Provide the (X, Y) coordinate of the cell's center where the given text is located.  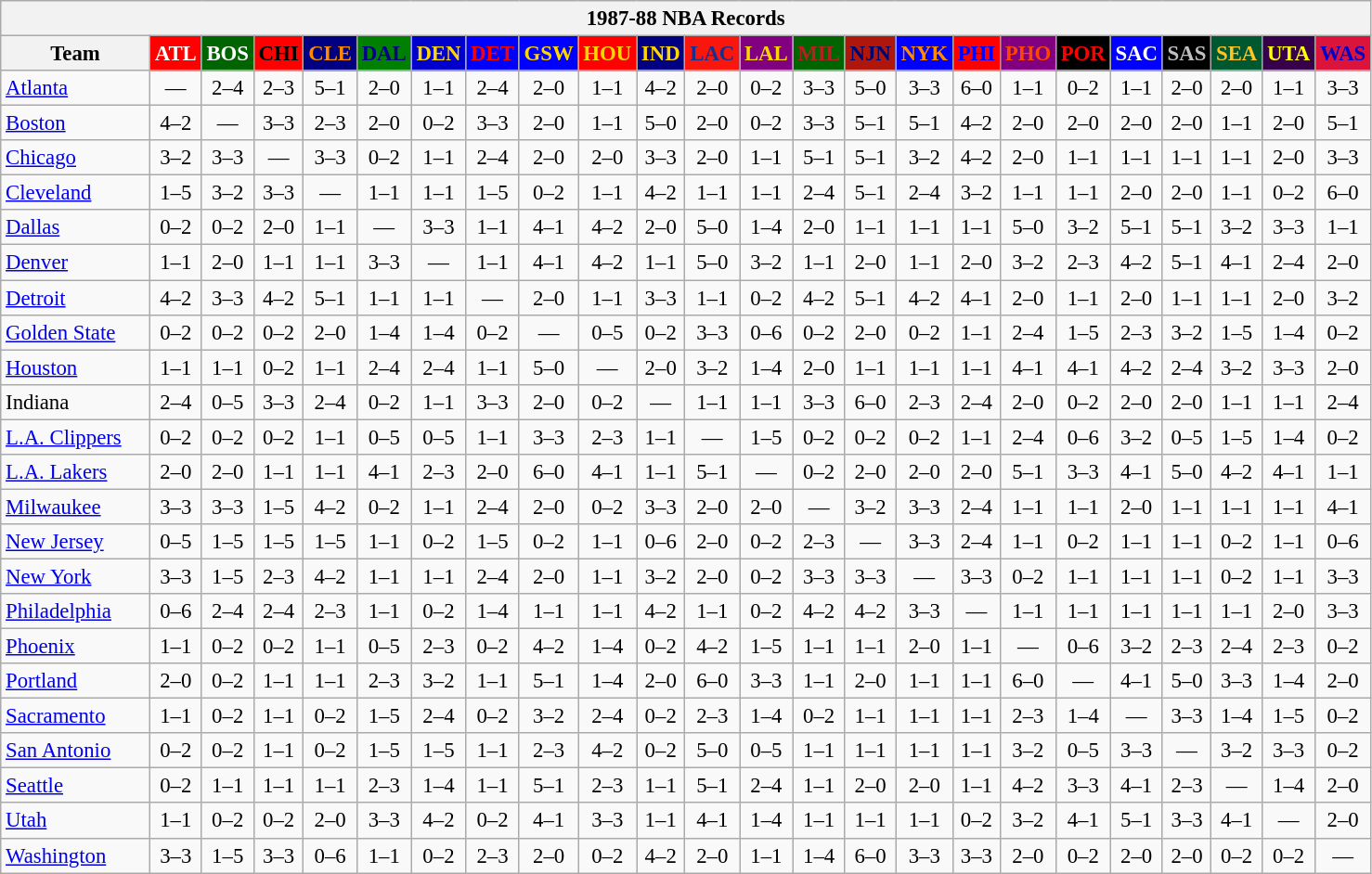
DET (492, 54)
Seattle (76, 786)
Indiana (76, 402)
SAS (1186, 54)
Houston (76, 367)
L.A. Clippers (76, 437)
IND (661, 54)
NJN (871, 54)
Sacramento (76, 716)
L.A. Lakers (76, 472)
HOU (607, 54)
WAS (1343, 54)
CLE (330, 54)
PHI (977, 54)
LAL (767, 54)
San Antonio (76, 751)
Boston (76, 123)
Denver (76, 263)
Milwaukee (76, 507)
POR (1082, 54)
Team (76, 54)
Detroit (76, 298)
Cleveland (76, 193)
New York (76, 576)
Portland (76, 681)
CHI (278, 54)
1987-88 NBA Records (686, 19)
Utah (76, 821)
DEN (438, 54)
Washington (76, 855)
LAC (713, 54)
SAC (1136, 54)
UTA (1288, 54)
MIL (819, 54)
PHO (1028, 54)
Phoenix (76, 647)
BOS (227, 54)
SEA (1236, 54)
DAL (384, 54)
Golden State (76, 332)
GSW (549, 54)
Philadelphia (76, 611)
ATL (175, 54)
Atlanta (76, 88)
Chicago (76, 158)
New Jersey (76, 542)
Dallas (76, 227)
NYK (925, 54)
